Return the (X, Y) coordinate for the center point of the cell that contains the specified text.  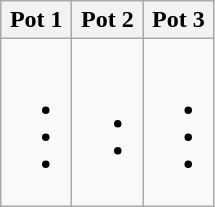
Pot 2 (108, 20)
Pot 3 (178, 20)
Pot 1 (36, 20)
